Scan for the cell matching the given text and deliver its (X, Y) coordinate at center. 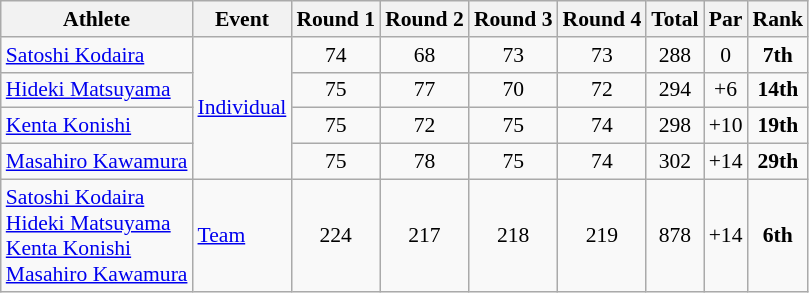
19th (778, 126)
298 (674, 126)
Round 3 (514, 19)
+6 (726, 90)
Round 2 (424, 19)
Round 4 (602, 19)
Athlete (97, 19)
294 (674, 90)
6th (778, 235)
Satoshi Kodaira (97, 55)
Event (242, 19)
Par (726, 19)
302 (674, 162)
878 (674, 235)
68 (424, 55)
Team (242, 235)
Individual (242, 108)
29th (778, 162)
224 (336, 235)
288 (674, 55)
218 (514, 235)
14th (778, 90)
Rank (778, 19)
Hideki Matsuyama (97, 90)
7th (778, 55)
78 (424, 162)
Round 1 (336, 19)
219 (602, 235)
Satoshi KodairaHideki MatsuyamaKenta KonishiMasahiro Kawamura (97, 235)
77 (424, 90)
Masahiro Kawamura (97, 162)
70 (514, 90)
Total (674, 19)
0 (726, 55)
Kenta Konishi (97, 126)
217 (424, 235)
+10 (726, 126)
